Provide the [X, Y] coordinate of the cell's center where the given text is located.  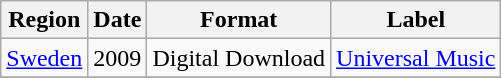
Universal Music [416, 58]
Date [118, 20]
Digital Download [239, 58]
Label [416, 20]
Sweden [44, 58]
Region [44, 20]
2009 [118, 58]
Format [239, 20]
